Return (X, Y) of the center of cell containing provided text 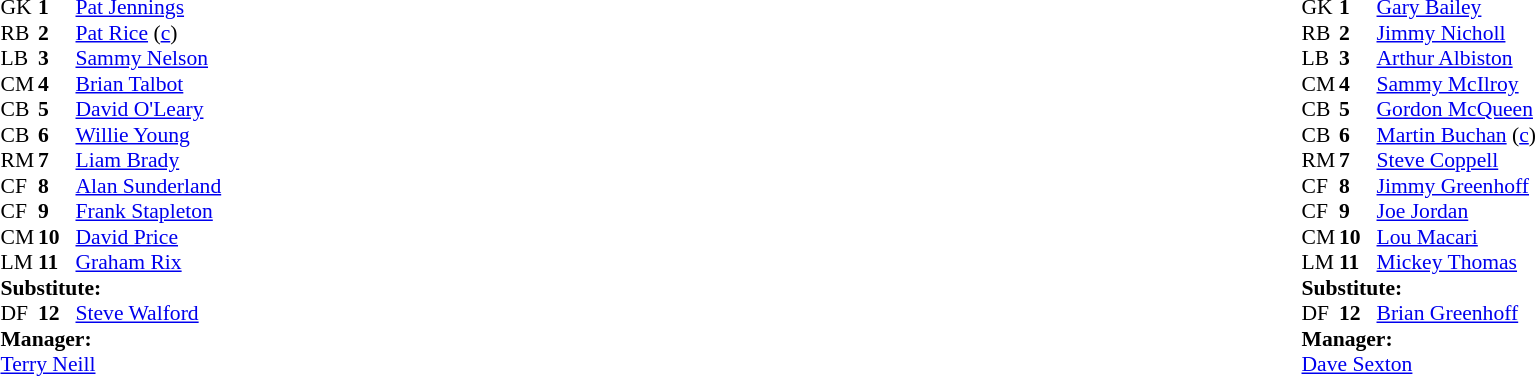
David Price (149, 237)
Willie Young (149, 135)
Substitute: (110, 288)
Steve Walford (149, 313)
Sammy Nelson (149, 59)
David O'Leary (149, 109)
Manager: (110, 339)
Liam Brady (149, 161)
Frank Stapleton (149, 211)
Alan Sunderland (149, 186)
Pat Rice (c) (149, 33)
Graham Rix (149, 263)
Brian Talbot (149, 84)
